Capture the cell that displays the provided text and extract its (X, Y) central coordinate. 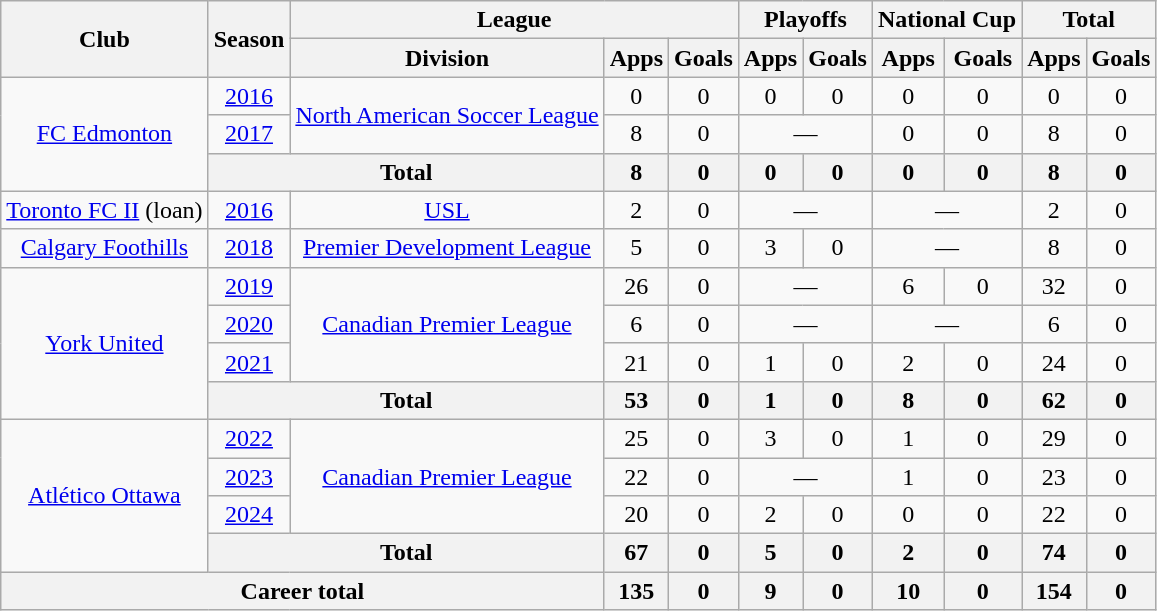
Toronto FC II (loan) (104, 210)
Calgary Foothills (104, 248)
Playoffs (805, 20)
Premier Development League (447, 248)
25 (636, 438)
24 (1054, 362)
North American Soccer League (447, 115)
29 (1054, 438)
Club (104, 39)
2017 (249, 134)
2024 (249, 515)
62 (1054, 400)
74 (1054, 553)
2018 (249, 248)
Division (447, 58)
154 (1054, 591)
2019 (249, 286)
League (514, 20)
USL (447, 210)
2020 (249, 324)
York United (104, 343)
FC Edmonton (104, 134)
Atlético Ottawa (104, 495)
10 (908, 591)
32 (1054, 286)
2021 (249, 362)
67 (636, 553)
26 (636, 286)
21 (636, 362)
Season (249, 39)
2023 (249, 477)
53 (636, 400)
9 (770, 591)
135 (636, 591)
Career total (302, 591)
23 (1054, 477)
2022 (249, 438)
National Cup (946, 20)
20 (636, 515)
